Identify which cell holds the provided text, then report its [X, Y] central coordinate. 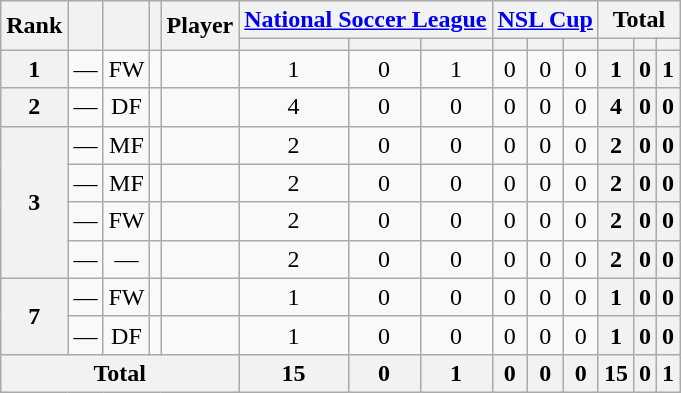
NSL Cup [545, 20]
7 [34, 316]
3 [34, 202]
National Soccer League [366, 20]
Rank [34, 26]
Player [200, 26]
